Pinpoint the cell where the given text exists, returning its (x, y) midpoint coordinate. 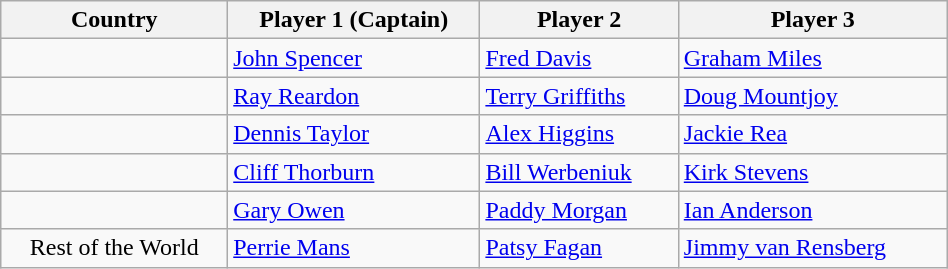
Jackie Rea (812, 134)
Graham Miles (812, 58)
Paddy Morgan (579, 210)
Bill Werbeniuk (579, 172)
Kirk Stevens (812, 172)
Rest of the World (114, 248)
Ian Anderson (812, 210)
Country (114, 20)
Terry Griffiths (579, 96)
Patsy Fagan (579, 248)
Alex Higgins (579, 134)
Doug Mountjoy (812, 96)
Player 1 (Captain) (354, 20)
Cliff Thorburn (354, 172)
Perrie Mans (354, 248)
Player 2 (579, 20)
Ray Reardon (354, 96)
Player 3 (812, 20)
Gary Owen (354, 210)
John Spencer (354, 58)
Jimmy van Rensberg (812, 248)
Fred Davis (579, 58)
Dennis Taylor (354, 134)
